Search for the cell housing the specified text and yield its (x, y) center coordinate. 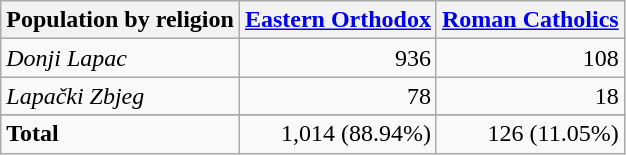
Roman Catholics (530, 20)
78 (338, 96)
Lapački Zbjeg (120, 96)
108 (530, 58)
Donji Lapac (120, 58)
Population by religion (120, 20)
Total (120, 134)
Eastern Orthodox (338, 20)
18 (530, 96)
1,014 (88.94%) (338, 134)
936 (338, 58)
126 (11.05%) (530, 134)
